Capture the cell that displays the provided text and extract its [x, y] central coordinate. 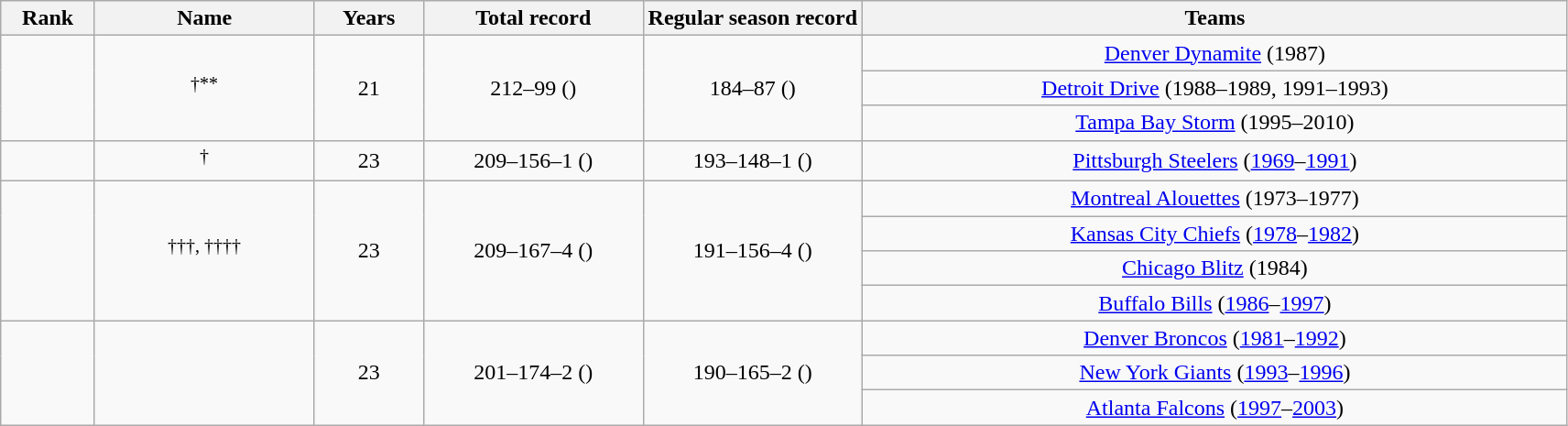
New York Giants (1993–1996) [1214, 373]
Kansas City Chiefs (1978–1982) [1214, 234]
†** [203, 88]
† [203, 161]
Denver Dynamite (1987) [1214, 53]
Buffalo Bills (1986–1997) [1214, 303]
Total record [533, 18]
Denver Broncos (1981–1992) [1214, 338]
Montreal Alouettes (1973–1977) [1214, 199]
Tampa Bay Storm (1995–2010) [1214, 123]
Name [203, 18]
193–148–1 () [753, 161]
Chicago Blitz (1984) [1214, 268]
Rank [48, 18]
209–167–4 () [533, 251]
201–174–2 () [533, 373]
184–87 () [753, 88]
Regular season record [753, 18]
Atlanta Falcons (1997–2003) [1214, 408]
209–156–1 () [533, 161]
Detroit Drive (1988–1989, 1991–1993) [1214, 88]
191–156–4 () [753, 251]
212–99 () [533, 88]
190–165–2 () [753, 373]
Years [369, 18]
†††, †††† [203, 251]
Teams [1214, 18]
Pittsburgh Steelers (1969–1991) [1214, 161]
21 [369, 88]
